From the cell containing the given text, extract its center point as (X, Y) coordinate. 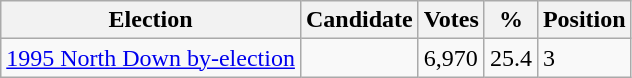
Candidate (359, 20)
Position (584, 20)
Election (151, 20)
Votes (451, 20)
% (510, 20)
1995 North Down by-election (151, 58)
6,970 (451, 58)
25.4 (510, 58)
3 (584, 58)
